Identify which cell holds the provided text, then report its (X, Y) central coordinate. 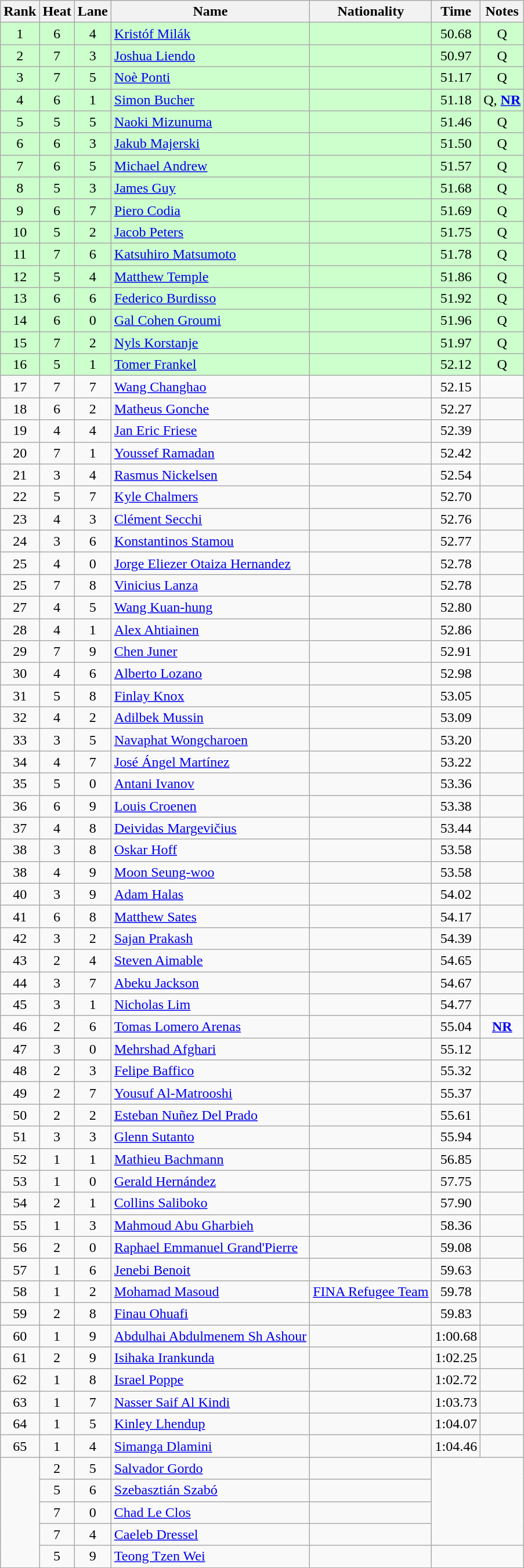
59.63 (456, 1269)
Adam Halas (210, 894)
59.83 (456, 1313)
54 (20, 1203)
51.46 (456, 122)
51.75 (456, 232)
Salvador Gordo (210, 1468)
52 (20, 1159)
51.92 (456, 299)
54.65 (456, 960)
Steven Aimable (210, 960)
Kristóf Milák (210, 34)
Jenebi Benoit (210, 1269)
40 (20, 894)
37 (20, 828)
57 (20, 1269)
48 (20, 1071)
53.38 (456, 806)
Rank (20, 12)
Joshua Liendo (210, 56)
50.68 (456, 34)
55.94 (456, 1137)
57.90 (456, 1203)
58 (20, 1291)
Jorge Eliezer Otaiza Hernandez (210, 563)
63 (20, 1402)
54.77 (456, 1005)
52.70 (456, 497)
Jacob Peters (210, 232)
Chad Le Clos (210, 1512)
Federico Burdisso (210, 299)
12 (20, 277)
Tomer Frankel (210, 365)
Rasmus Nickelsen (210, 475)
FINA Refugee Team (371, 1291)
Konstantinos Stamou (210, 541)
Felipe Baffico (210, 1071)
52.86 (456, 629)
23 (20, 519)
Jan Eric Friese (210, 431)
59.08 (456, 1247)
17 (20, 387)
11 (20, 254)
José Ángel Martínez (210, 762)
Mahmoud Abu Gharbieh (210, 1225)
51.69 (456, 210)
Israel Poppe (210, 1380)
50.97 (456, 56)
59 (20, 1313)
Michael Andrew (210, 166)
Yousuf Al-Matrooshi (210, 1093)
NR (503, 1027)
36 (20, 806)
Abdulhai Abdulmenem Sh Ashour (210, 1335)
56.85 (456, 1159)
Sajan Prakash (210, 938)
Clément Secchi (210, 519)
Gal Cohen Groumi (210, 321)
Nasser Saif Al Kindi (210, 1402)
51 (20, 1137)
55.12 (456, 1049)
30 (20, 674)
Katsuhiro Matsumoto (210, 254)
54.67 (456, 983)
Q, NR (503, 100)
53.20 (456, 740)
41 (20, 916)
56 (20, 1247)
18 (20, 409)
57.75 (456, 1181)
54.39 (456, 938)
51.78 (456, 254)
13 (20, 299)
24 (20, 541)
Matthew Sates (210, 916)
52.80 (456, 607)
Oskar Hoff (210, 850)
52.77 (456, 541)
Chen Juner (210, 652)
53.09 (456, 718)
20 (20, 453)
53 (20, 1181)
Esteban Nuñez Del Prado (210, 1115)
1:02.72 (456, 1380)
61 (20, 1358)
Gerald Hernández (210, 1181)
45 (20, 1005)
Louis Croenen (210, 806)
50 (20, 1115)
46 (20, 1027)
Youssef Ramadan (210, 453)
Deividas Margevičius (210, 828)
51.97 (456, 343)
52.39 (456, 431)
Vinicius Lanza (210, 585)
Matthew Temple (210, 277)
Wang Changhao (210, 387)
1:04.07 (456, 1424)
49 (20, 1093)
Finau Ohuafi (210, 1313)
Navaphat Wongcharoen (210, 740)
Nyls Korstanje (210, 343)
Antani Ivanov (210, 784)
Mathieu Bachmann (210, 1159)
Kinley Lhendup (210, 1424)
Wang Kuan-hung (210, 607)
42 (20, 938)
Simon Bucher (210, 100)
51.17 (456, 78)
62 (20, 1380)
55.32 (456, 1071)
21 (20, 475)
51.18 (456, 100)
Raphael Emmanuel Grand'Pierre (210, 1247)
51.50 (456, 144)
Tomas Lomero Arenas (210, 1027)
33 (20, 740)
53.22 (456, 762)
52.76 (456, 519)
10 (20, 232)
Teong Tzen Wei (210, 1556)
58.36 (456, 1225)
52.98 (456, 674)
Abeku Jackson (210, 983)
Nicholas Lim (210, 1005)
Naoki Mizunuma (210, 122)
28 (20, 629)
Alex Ahtiainen (210, 629)
55.37 (456, 1093)
60 (20, 1335)
52.15 (456, 387)
16 (20, 365)
19 (20, 431)
54.17 (456, 916)
Glenn Sutanto (210, 1137)
27 (20, 607)
55.61 (456, 1115)
Mehrshad Afghari (210, 1049)
52.91 (456, 652)
55 (20, 1225)
1:02.25 (456, 1358)
1:04.46 (456, 1446)
59.78 (456, 1291)
47 (20, 1049)
53.36 (456, 784)
Collins Saliboko (210, 1203)
1:03.73 (456, 1402)
29 (20, 652)
14 (20, 321)
Name (210, 12)
Szebasztián Szabó (210, 1490)
65 (20, 1446)
44 (20, 983)
51.86 (456, 277)
43 (20, 960)
Alberto Lozano (210, 674)
55.04 (456, 1027)
Kyle Chalmers (210, 497)
Finlay Knox (210, 696)
64 (20, 1424)
Isihaka Irankunda (210, 1358)
Noè Ponti (210, 78)
52.12 (456, 365)
52.54 (456, 475)
Lane (93, 12)
Nationality (371, 12)
35 (20, 784)
Moon Seung-woo (210, 872)
1:00.68 (456, 1335)
32 (20, 718)
Adilbek Mussin (210, 718)
31 (20, 696)
Caeleb Dressel (210, 1534)
Mohamad Masoud (210, 1291)
22 (20, 497)
Notes (503, 12)
51.96 (456, 321)
James Guy (210, 188)
Time (456, 12)
34 (20, 762)
54.02 (456, 894)
Heat (57, 12)
Simanga Dlamini (210, 1446)
53.44 (456, 828)
Matheus Gonche (210, 409)
52.27 (456, 409)
51.57 (456, 166)
Jakub Majerski (210, 144)
51.68 (456, 188)
53.05 (456, 696)
Piero Codia (210, 210)
52.42 (456, 453)
15 (20, 343)
